Return (x, y) of the center of cell containing provided text 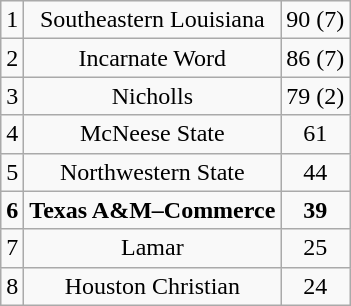
3 (12, 96)
Nicholls (152, 96)
24 (316, 286)
44 (316, 172)
5 (12, 172)
7 (12, 248)
86 (7) (316, 58)
Houston Christian (152, 286)
Northwestern State (152, 172)
6 (12, 210)
Incarnate Word (152, 58)
Southeastern Louisiana (152, 20)
2 (12, 58)
Lamar (152, 248)
1 (12, 20)
8 (12, 286)
McNeese State (152, 134)
90 (7) (316, 20)
39 (316, 210)
25 (316, 248)
Texas A&M–Commerce (152, 210)
4 (12, 134)
79 (2) (316, 96)
61 (316, 134)
